Capture the cell that displays the provided text and extract its [x, y] central coordinate. 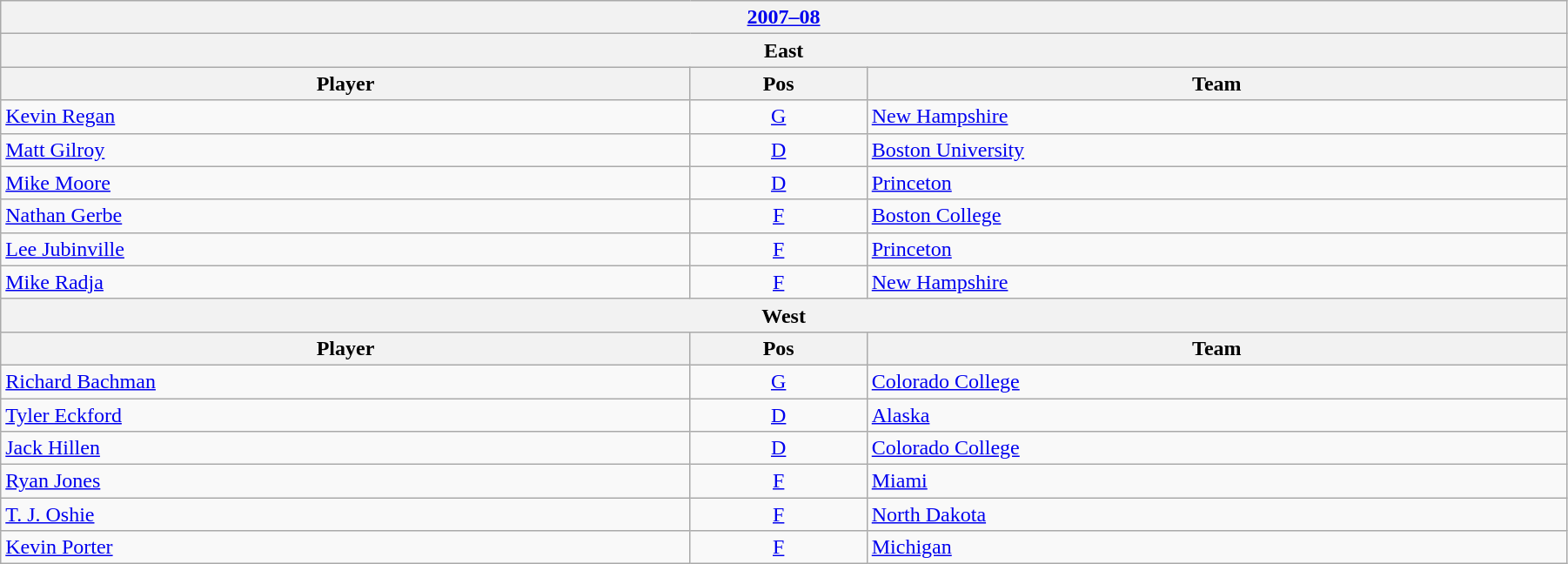
Jack Hillen [345, 448]
Kevin Porter [345, 547]
Mike Moore [345, 183]
East [784, 50]
Ryan Jones [345, 481]
T. J. Oshie [345, 514]
Michigan [1216, 547]
Lee Jubinville [345, 249]
Mike Radja [345, 282]
North Dakota [1216, 514]
Tyler Eckford [345, 415]
Richard Bachman [345, 381]
Boston University [1216, 150]
Matt Gilroy [345, 150]
Miami [1216, 481]
Nathan Gerbe [345, 216]
Boston College [1216, 216]
West [784, 315]
Kevin Regan [345, 117]
2007–08 [784, 17]
Alaska [1216, 415]
